Find where the given text appears and provide that cell's center as (x, y) coordinate. 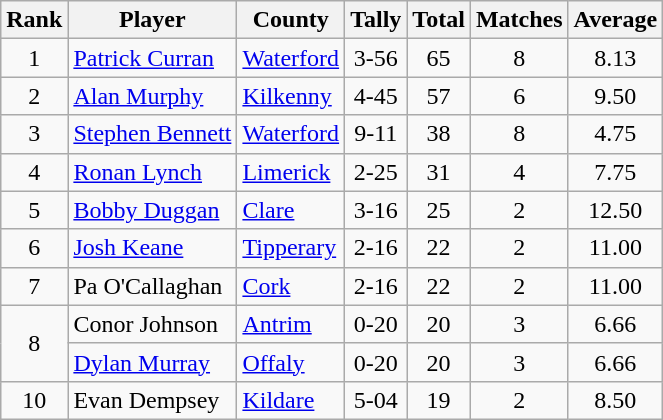
Antrim (291, 324)
Evan Dempsey (152, 400)
65 (439, 58)
Conor Johnson (152, 324)
Offaly (291, 362)
31 (439, 172)
Rank (34, 20)
7 (34, 286)
Cork (291, 286)
25 (439, 210)
3-56 (376, 58)
Player (152, 20)
Patrick Curran (152, 58)
Total (439, 20)
Tipperary (291, 248)
Clare (291, 210)
9.50 (616, 96)
8.13 (616, 58)
Bobby Duggan (152, 210)
19 (439, 400)
Tally (376, 20)
38 (439, 134)
7.75 (616, 172)
Average (616, 20)
2-25 (376, 172)
57 (439, 96)
Limerick (291, 172)
10 (34, 400)
5-04 (376, 400)
County (291, 20)
Kildare (291, 400)
Alan Murphy (152, 96)
Kilkenny (291, 96)
Josh Keane (152, 248)
5 (34, 210)
Pa O'Callaghan (152, 286)
8.50 (616, 400)
Ronan Lynch (152, 172)
4-45 (376, 96)
Matches (519, 20)
Dylan Murray (152, 362)
9-11 (376, 134)
4.75 (616, 134)
Stephen Bennett (152, 134)
12.50 (616, 210)
3-16 (376, 210)
1 (34, 58)
